Capture the cell that displays the provided text and extract its [x, y] central coordinate. 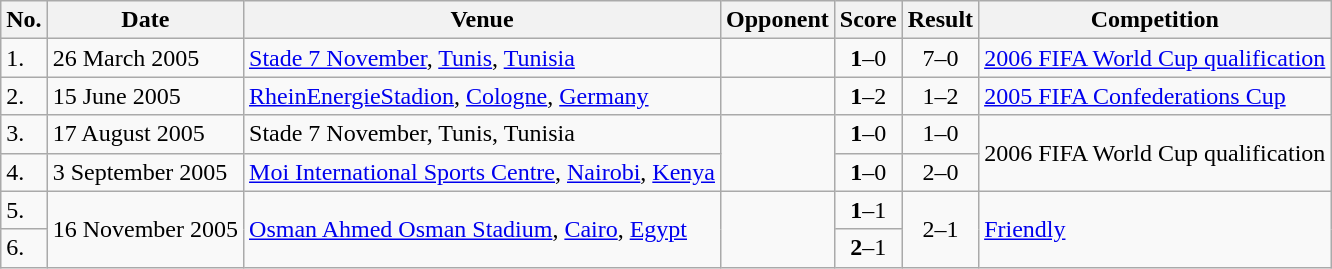
Osman Ahmed Osman Stadium, Cairo, Egypt [482, 229]
5. [24, 210]
Competition [1155, 20]
3 September 2005 [145, 172]
RheinEnergieStadion, Cologne, Germany [482, 96]
4. [24, 172]
2–0 [940, 172]
Score [868, 20]
Friendly [1155, 229]
Date [145, 20]
15 June 2005 [145, 96]
1–1 [868, 210]
7–0 [940, 58]
16 November 2005 [145, 229]
2. [24, 96]
Moi International Sports Centre, Nairobi, Kenya [482, 172]
Result [940, 20]
2005 FIFA Confederations Cup [1155, 96]
Venue [482, 20]
No. [24, 20]
17 August 2005 [145, 134]
1. [24, 58]
26 March 2005 [145, 58]
6. [24, 248]
Opponent [777, 20]
3. [24, 134]
